Detect which cell encompasses the target text, then output its [X, Y] center coordinate. 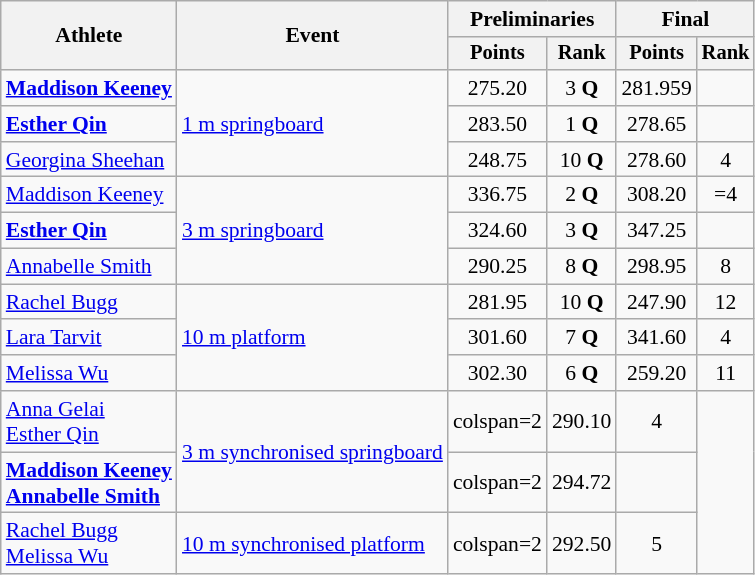
Lara Tarvit [89, 338]
247.90 [656, 302]
7 Q [582, 338]
6 Q [582, 373]
1 Q [582, 124]
302.30 [498, 373]
281.959 [656, 88]
=4 [726, 195]
Rachel Bugg [89, 302]
3 m synchronised springboard [312, 452]
259.20 [656, 373]
Annabelle Smith [89, 267]
Anna GelaiEsther Qin [89, 422]
Final [685, 19]
Preliminaries [532, 19]
336.75 [498, 195]
Maddison KeeneyAnnabelle Smith [89, 482]
294.72 [582, 482]
281.95 [498, 302]
347.25 [656, 231]
5 [656, 544]
2 Q [582, 195]
301.60 [498, 338]
275.20 [498, 88]
10 m synchronised platform [312, 544]
Rachel BuggMelissa Wu [89, 544]
12 [726, 302]
Athlete [89, 36]
324.60 [498, 231]
Event [312, 36]
278.60 [656, 160]
341.60 [656, 338]
290.25 [498, 267]
283.50 [498, 124]
Melissa Wu [89, 373]
8 [726, 267]
3 m springboard [312, 230]
290.10 [582, 422]
11 [726, 373]
292.50 [582, 544]
1 m springboard [312, 124]
298.95 [656, 267]
10 m platform [312, 338]
248.75 [498, 160]
8 Q [582, 267]
308.20 [656, 195]
278.65 [656, 124]
Georgina Sheehan [89, 160]
